Determine the [X, Y] coordinate at the center of the cell enclosing the given text.  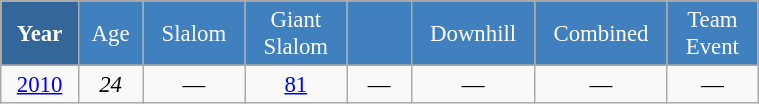
Age [110, 34]
Team Event [712, 34]
Slalom [194, 34]
Year [40, 34]
24 [110, 85]
GiantSlalom [296, 34]
Downhill [472, 34]
2010 [40, 85]
Combined [601, 34]
81 [296, 85]
